Capture the cell that displays the provided text and extract its (X, Y) central coordinate. 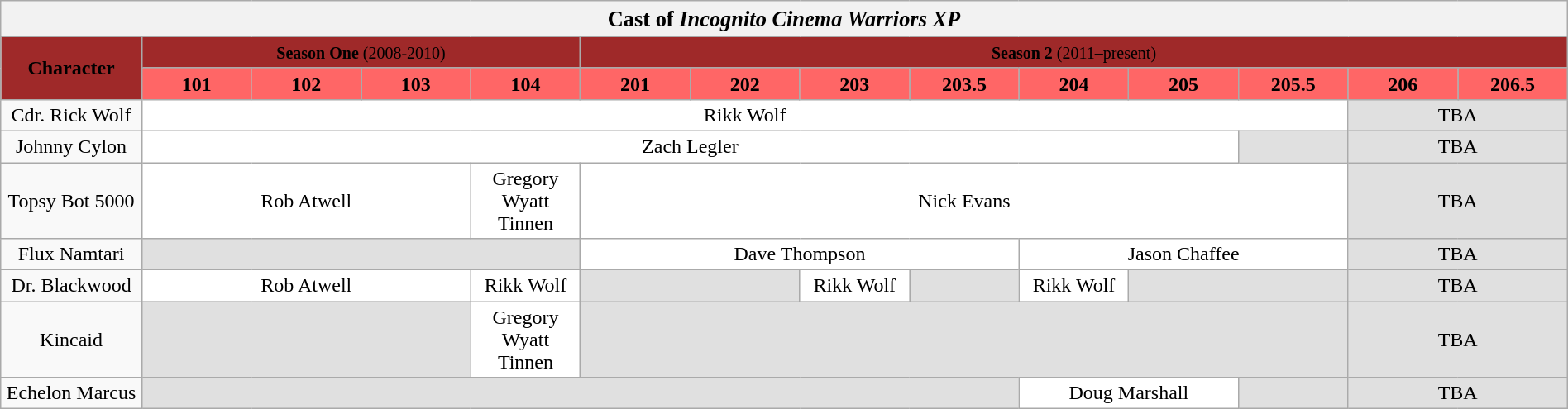
205 (1184, 83)
205.5 (1293, 83)
104 (526, 83)
206.5 (1513, 83)
103 (417, 83)
203.5 (964, 83)
Johnny Cylon (71, 146)
Cdr. Rick Wolf (71, 115)
Topsy Bot 5000 (71, 201)
Echelon Marcus (71, 393)
Dr. Blackwood (71, 286)
101 (197, 83)
206 (1403, 83)
Season One (2008-2010) (361, 52)
Jason Chaffee (1183, 254)
102 (306, 83)
Kincaid (71, 340)
201 (635, 83)
Dave Thompson (800, 254)
Nick Evans (964, 201)
Flux Namtari (71, 254)
Doug Marshall (1128, 393)
Season 2 (2011–present) (1073, 52)
Character (71, 68)
Zach Legler (690, 146)
203 (855, 83)
204 (1073, 83)
Cast of Incognito Cinema Warriors XP (784, 19)
202 (744, 83)
